Return the (X, Y) coordinate for the center point of the cell that contains the specified text.  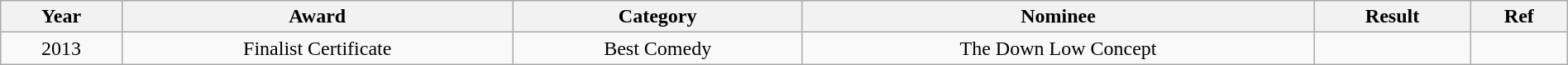
Award (318, 17)
Finalist Certificate (318, 48)
The Down Low Concept (1058, 48)
Year (61, 17)
Result (1393, 17)
2013 (61, 48)
Nominee (1058, 17)
Ref (1518, 17)
Category (657, 17)
Best Comedy (657, 48)
